Pinpoint the cell where the given text exists, returning its [x, y] midpoint coordinate. 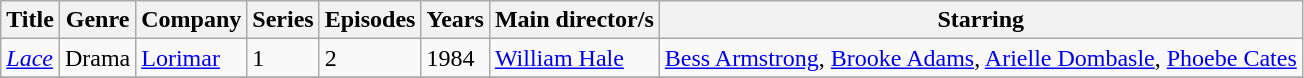
1 [283, 58]
1984 [455, 58]
Drama [97, 58]
Main director/s [574, 20]
Lorimar [192, 58]
Company [192, 20]
Years [455, 20]
Lace [30, 58]
2 [370, 58]
Genre [97, 20]
Title [30, 20]
William Hale [574, 58]
Starring [980, 20]
Episodes [370, 20]
Series [283, 20]
Bess Armstrong, Brooke Adams, Arielle Dombasle, Phoebe Cates [980, 58]
